Return (X, Y) of the center of cell containing provided text 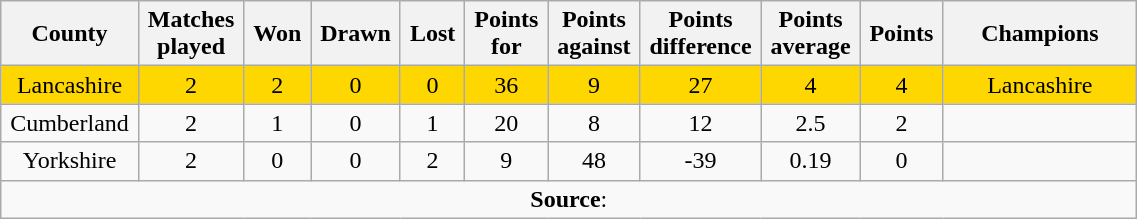
Yorkshire (70, 161)
Drawn (356, 34)
Points average (810, 34)
8 (594, 123)
Points against (594, 34)
2.5 (810, 123)
27 (700, 85)
Matches played (191, 34)
20 (506, 123)
48 (594, 161)
0.19 (810, 161)
County (70, 34)
Points (902, 34)
Source: (569, 199)
Champions (1040, 34)
Cumberland (70, 123)
Lost (432, 34)
Points for (506, 34)
Points difference (700, 34)
36 (506, 85)
Won (278, 34)
12 (700, 123)
-39 (700, 161)
